Identify which cell holds the provided text, then report its (x, y) central coordinate. 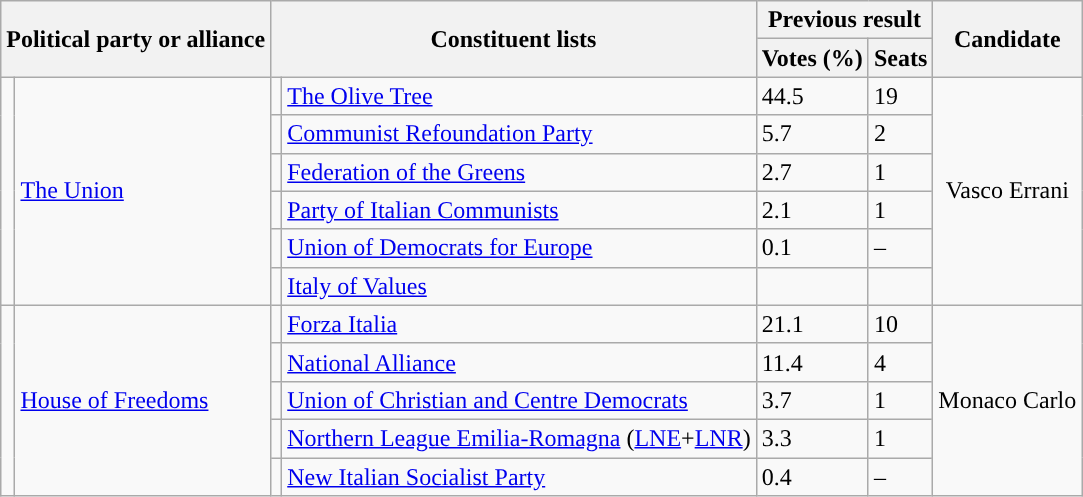
The Olive Tree (519, 96)
3.3 (812, 438)
Constituent lists (514, 39)
New Italian Socialist Party (519, 477)
2.7 (812, 172)
Seats (900, 58)
44.5 (812, 96)
Candidate (1008, 39)
4 (900, 362)
3.7 (812, 400)
2 (900, 134)
Party of Italian Communists (519, 210)
2.1 (812, 210)
Monaco Carlo (1008, 400)
Votes (%) (812, 58)
0.1 (812, 248)
Northern League Emilia-Romagna (LNE+LNR) (519, 438)
House of Freedoms (143, 400)
Vasco Errani (1008, 191)
Union of Christian and Centre Democrats (519, 400)
Political party or alliance (136, 39)
Forza Italia (519, 324)
The Union (143, 191)
0.4 (812, 477)
21.1 (812, 324)
Italy of Values (519, 286)
Previous result (844, 20)
10 (900, 324)
National Alliance (519, 362)
5.7 (812, 134)
Union of Democrats for Europe (519, 248)
19 (900, 96)
11.4 (812, 362)
Communist Refoundation Party (519, 134)
Federation of the Greens (519, 172)
